Extract the [x, y] coordinate from the center of the cell holding the provided text.  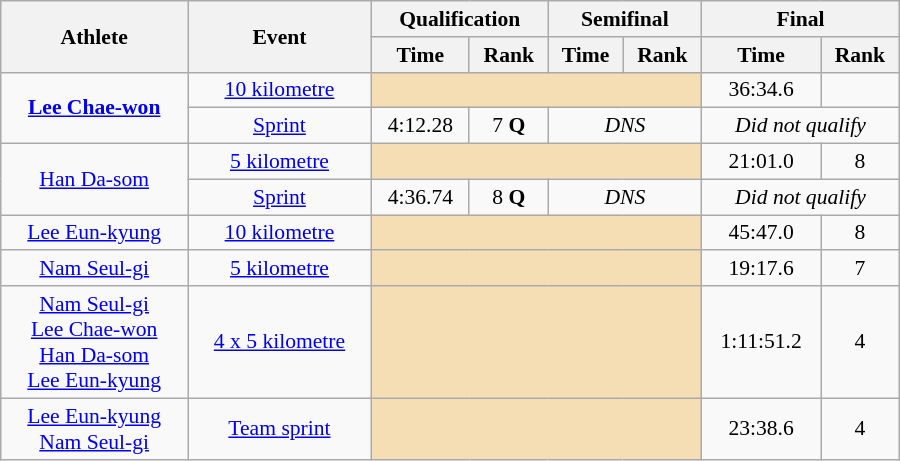
Team sprint [280, 428]
4:36.74 [420, 197]
Final [801, 19]
Athlete [94, 36]
1:11:51.2 [762, 342]
21:01.0 [762, 162]
Qualification [460, 19]
19:17.6 [762, 269]
4 x 5 kilometre [280, 342]
Lee Eun-kyung Nam Seul-gi [94, 428]
23:38.6 [762, 428]
8 Q [508, 197]
7 [860, 269]
45:47.0 [762, 233]
Lee Eun-kyung [94, 233]
Nam Seul-gi [94, 269]
7 Q [508, 126]
36:34.6 [762, 90]
Lee Chae-won [94, 108]
Nam Seul-gi Lee Chae-won Han Da-som Lee Eun-kyung [94, 342]
Han Da-som [94, 180]
Event [280, 36]
Semifinal [625, 19]
4:12.28 [420, 126]
